For the text-containing cell, return its midpoint in [x, y] coordinate format. 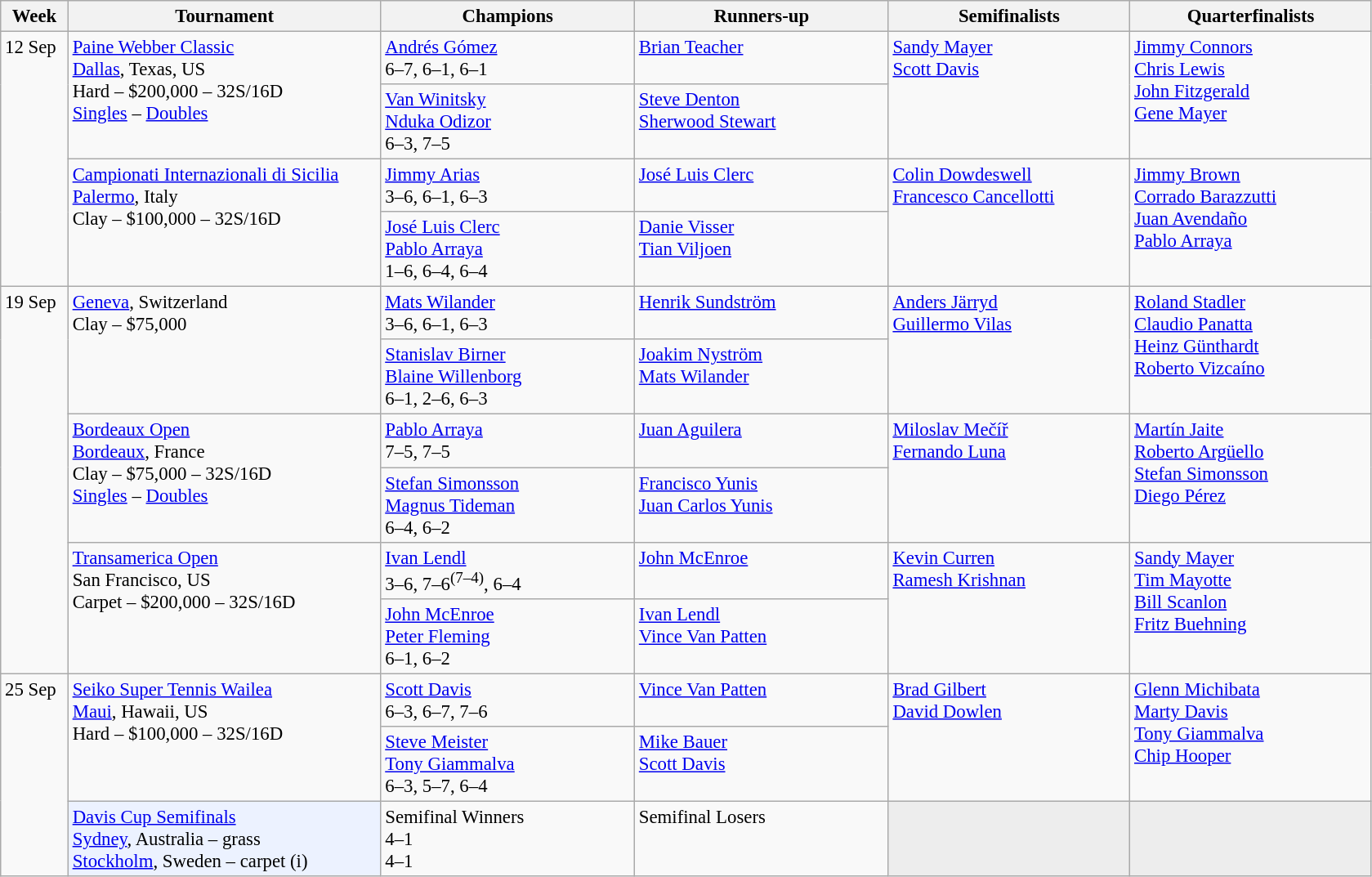
Henrik Sundström [762, 314]
Juan Aguilera [762, 441]
Anders Järryd Guillermo Vilas [1009, 351]
Roland Stadler Claudio Panatta Heinz Günthardt Roberto Vizcaíno [1251, 351]
Vince Van Patten [762, 700]
Week [34, 16]
Paine Webber Classic Dallas, Texas, US Hard – $200,000 – 32S/16D Singles – Doubles [224, 96]
Joakim Nyström Mats Wilander [762, 378]
Runners-up [762, 16]
Scott Davis 6–3, 6–7, 7–6 [508, 700]
Andrés Gómez 6–7, 6–1, 6–1 [508, 59]
Stanislav Birner Blaine Willenborg 6–1, 2–6, 6–3 [508, 378]
Semifinal Winners 4–1 4–1 [508, 839]
Seiko Super Tennis Wailea Maui, Hawaii, US Hard – $100,000 – 32S/16D [224, 737]
Pablo Arraya 7–5, 7–5 [508, 441]
Champions [508, 16]
Brad Gilbert David Dowlen [1009, 737]
Ivan Lendl Vince Van Patten [762, 636]
Mike Bauer Scott Davis [762, 764]
12 Sep [34, 159]
Bordeaux Open Bordeaux, France Clay – $75,000 – 32S/16D Singles – Doubles [224, 478]
Campionati Internazionali di Sicilia Palermo, Italy Clay – $100,000 – 32S/16D [224, 223]
Jimmy Brown Corrado Barazzutti Juan Avendaño Pablo Arraya [1251, 223]
Sandy Mayer Scott Davis [1009, 96]
Brian Teacher [762, 59]
Davis Cup Semifinals Sydney, Australia – grass Stockholm, Sweden – carpet (i) [224, 839]
Jimmy Arias 3–6, 6–1, 6–3 [508, 186]
Miloslav Mečíř Fernando Luna [1009, 478]
Kevin Curren Ramesh Krishnan [1009, 608]
Glenn Michibata Marty Davis Tony Giammalva Chip Hooper [1251, 737]
Danie Visser Tian Viljoen [762, 249]
John McEnroe Peter Fleming 6–1, 6–2 [508, 636]
Steve Denton Sherwood Stewart [762, 122]
Ivan Lendl 3–6, 7–6(7–4), 6–4 [508, 570]
19 Sep [34, 481]
Tournament [224, 16]
John McEnroe [762, 570]
Quarterfinalists [1251, 16]
Transamerica Open San Francisco, US Carpet – $200,000 – 32S/16D [224, 608]
Martín Jaite Roberto Argüello Stefan Simonsson Diego Pérez [1251, 478]
25 Sep [34, 775]
Stefan Simonsson Magnus Tideman 6–4, 6–2 [508, 505]
Semifinalists [1009, 16]
Geneva, Switzerland Clay – $75,000 [224, 351]
Steve Meister Tony Giammalva 6–3, 5–7, 6–4 [508, 764]
Semifinal Losers [762, 839]
Van Winitsky Nduka Odizor 6–3, 7–5 [508, 122]
Mats Wilander 3–6, 6–1, 6–3 [508, 314]
José Luis Clerc Pablo Arraya 1–6, 6–4, 6–4 [508, 249]
Sandy Mayer Tim Mayotte Bill Scanlon Fritz Buehning [1251, 608]
Francisco Yunis Juan Carlos Yunis [762, 505]
Jimmy Connors Chris Lewis John Fitzgerald Gene Mayer [1251, 96]
José Luis Clerc [762, 186]
Colin Dowdeswell Francesco Cancellotti [1009, 223]
